Capture the cell that displays the provided text and extract its [x, y] central coordinate. 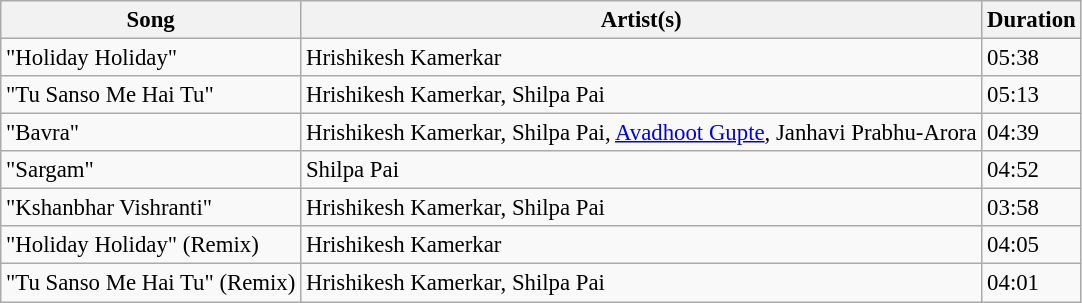
"Tu Sanso Me Hai Tu" (Remix) [151, 283]
Song [151, 20]
"Sargam" [151, 170]
05:38 [1032, 58]
"Bavra" [151, 133]
Shilpa Pai [642, 170]
Artist(s) [642, 20]
04:39 [1032, 133]
Duration [1032, 20]
05:13 [1032, 95]
"Tu Sanso Me Hai Tu" [151, 95]
04:01 [1032, 283]
03:58 [1032, 208]
"Kshanbhar Vishranti" [151, 208]
"Holiday Holiday" [151, 58]
Hrishikesh Kamerkar, Shilpa Pai, Avadhoot Gupte, Janhavi Prabhu-Arora [642, 133]
04:05 [1032, 245]
"Holiday Holiday" (Remix) [151, 245]
04:52 [1032, 170]
